Extract the (x, y) coordinate from the center of the cell holding the provided text.  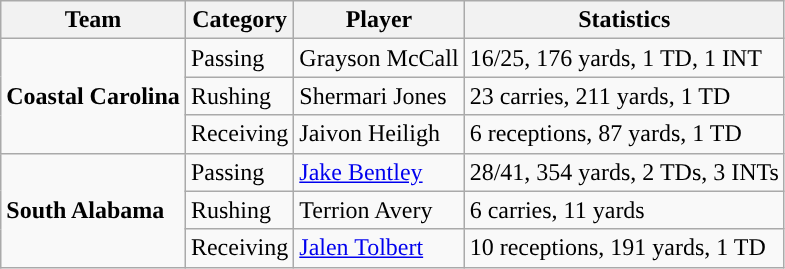
Terrion Avery (379, 210)
South Alabama (94, 210)
Jake Bentley (379, 172)
Coastal Carolina (94, 96)
Player (379, 20)
Team (94, 20)
Category (239, 20)
Shermari Jones (379, 96)
Jaivon Heiligh (379, 134)
Statistics (624, 20)
6 carries, 11 yards (624, 210)
28/41, 354 yards, 2 TDs, 3 INTs (624, 172)
10 receptions, 191 yards, 1 TD (624, 248)
6 receptions, 87 yards, 1 TD (624, 134)
16/25, 176 yards, 1 TD, 1 INT (624, 58)
Grayson McCall (379, 58)
Jalen Tolbert (379, 248)
23 carries, 211 yards, 1 TD (624, 96)
